Return the [X, Y] coordinate for the center point of the cell that contains the specified text.  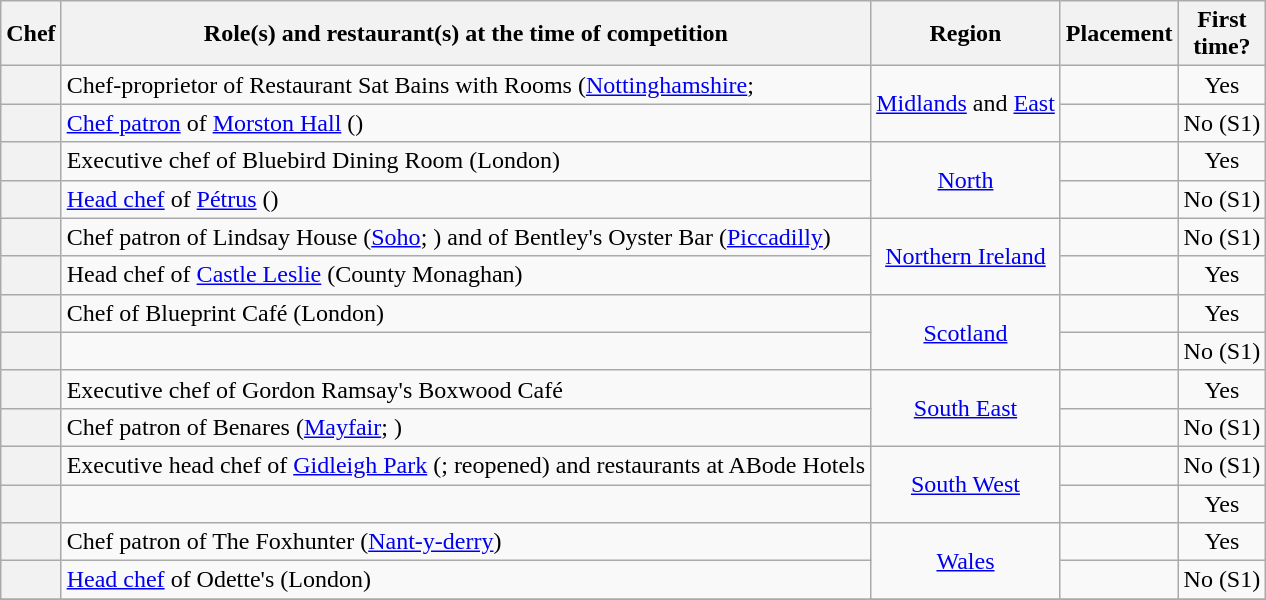
South East [966, 408]
Chef patron of Lindsay House (Soho; ) and of Bentley's Oyster Bar (Piccadilly) [466, 237]
Northern Ireland [966, 256]
Executive chef of Bluebird Dining Room (London) [466, 161]
Firsttime? [1222, 34]
Role(s) and restaurant(s) at the time of competition [466, 34]
Head chef of Castle Leslie (County Monaghan) [466, 275]
Wales [966, 561]
Chef patron of The Foxhunter (Nant-y-derry) [466, 542]
Midlands and East [966, 104]
Placement [1119, 34]
Executive head chef of Gidleigh Park (; reopened) and restaurants at ABode Hotels [466, 465]
Head chef of Odette's (London) [466, 580]
Chef patron of Morston Hall () [466, 123]
North [966, 180]
Chef [31, 34]
Chef-proprietor of Restaurant Sat Bains with Rooms (Nottinghamshire; [466, 85]
South West [966, 484]
Executive chef of Gordon Ramsay's Boxwood Café [466, 389]
Region [966, 34]
Head chef of Pétrus () [466, 199]
Scotland [966, 332]
Chef of Blueprint Café (London) [466, 313]
Chef patron of Benares (Mayfair; ) [466, 427]
